Capture the cell that displays the provided text and extract its (x, y) central coordinate. 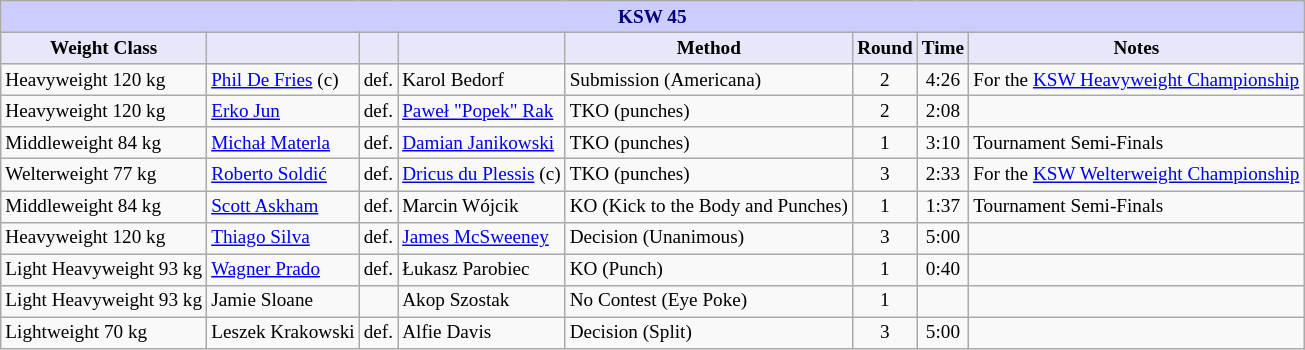
KO (Kick to the Body and Punches) (708, 206)
Notes (1136, 48)
Decision (Unanimous) (708, 238)
Łukasz Parobiec (482, 270)
Welterweight 77 kg (104, 175)
Paweł "Popek" Rak (482, 111)
Scott Askham (284, 206)
No Contest (Eye Poke) (708, 301)
4:26 (942, 80)
Thiago Silva (284, 238)
Dricus du Plessis (c) (482, 175)
2:08 (942, 111)
Time (942, 48)
For the KSW Welterweight Championship (1136, 175)
KO (Punch) (708, 270)
Wagner Prado (284, 270)
Leszek Krakowski (284, 333)
Lightweight 70 kg (104, 333)
Round (886, 48)
James McSweeney (482, 238)
Michał Materla (284, 143)
Submission (Americana) (708, 80)
Method (708, 48)
Damian Janikowski (482, 143)
Phil De Fries (c) (284, 80)
Erko Jun (284, 111)
0:40 (942, 270)
Marcin Wójcik (482, 206)
3:10 (942, 143)
Jamie Sloane (284, 301)
KSW 45 (652, 17)
2:33 (942, 175)
Akop Szostak (482, 301)
Karol Bedorf (482, 80)
Alfie Davis (482, 333)
Decision (Split) (708, 333)
1:37 (942, 206)
For the KSW Heavyweight Championship (1136, 80)
Weight Class (104, 48)
Roberto Soldić (284, 175)
